Determine the [X, Y] coordinate at the center of the cell enclosing the given text.  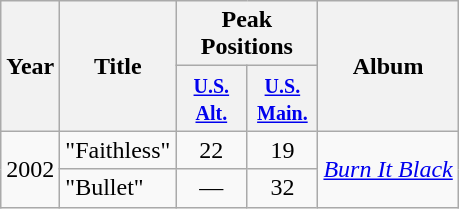
"Bullet" [118, 188]
U.S. Main. [282, 98]
— [212, 188]
Peak Positions [247, 34]
Title [118, 66]
Year [30, 66]
"Faithless" [118, 150]
Album [388, 66]
2002 [30, 169]
Burn It Black [388, 169]
32 [282, 188]
U.S.Alt. [212, 98]
22 [212, 150]
19 [282, 150]
